Detect which cell encompasses the target text, then output its [x, y] center coordinate. 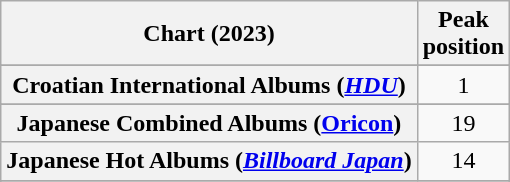
Peakposition [463, 34]
19 [463, 123]
Japanese Hot Albums (Billboard Japan) [209, 161]
14 [463, 161]
Japanese Combined Albums (Oricon) [209, 123]
Croatian International Albums (HDU) [209, 85]
1 [463, 85]
Chart (2023) [209, 34]
